Search for the cell housing the specified text and yield its (x, y) center coordinate. 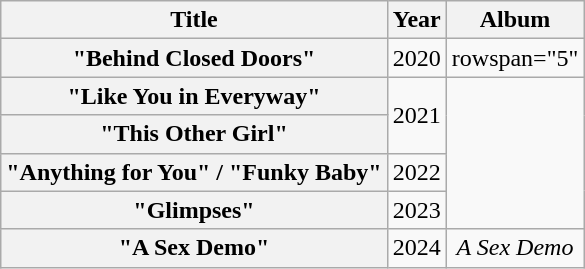
2024 (416, 248)
"Glimpses" (194, 210)
Year (416, 20)
"A Sex Demo" (194, 248)
"This Other Girl" (194, 134)
A Sex Demo (515, 248)
2022 (416, 172)
rowspan="5" (515, 58)
Title (194, 20)
Album (515, 20)
"Behind Closed Doors" (194, 58)
2023 (416, 210)
"Like You in Everyway" (194, 96)
"Anything for You" / "Funky Baby" (194, 172)
2020 (416, 58)
2021 (416, 115)
